Search for the cell housing the specified text and yield its (x, y) center coordinate. 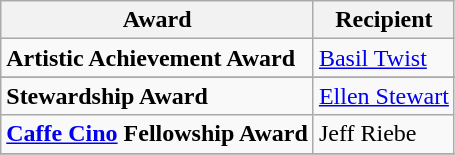
Ellen Stewart (384, 96)
Caffe Cino Fellowship Award (158, 134)
Artistic Achievement Award (158, 58)
Award (158, 20)
Jeff Riebe (384, 134)
Basil Twist (384, 58)
Recipient (384, 20)
Stewardship Award (158, 96)
